Return the [x, y] coordinate for the center point of the cell that contains the specified text.  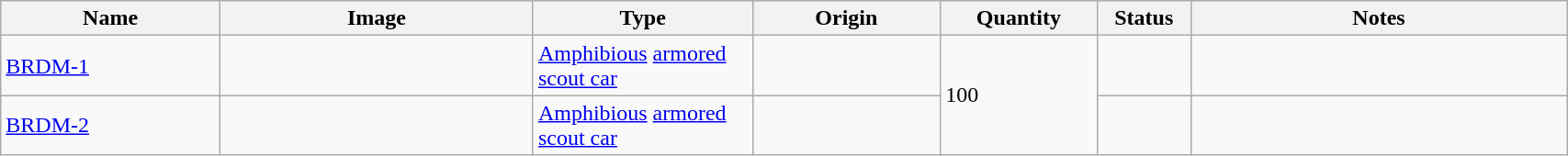
Type [643, 18]
100 [1019, 95]
Quantity [1019, 18]
Notes [1378, 18]
Origin [847, 18]
BRDM-1 [110, 66]
Image [377, 18]
Status [1144, 18]
Name [110, 18]
BRDM-2 [110, 125]
